Output the [x, y] coordinate of the center of the cell containing the given text.  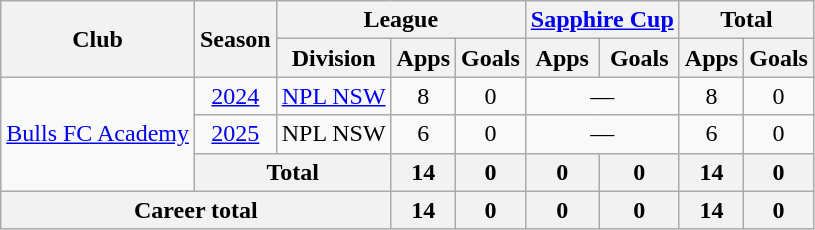
2025 [235, 134]
Season [235, 39]
2024 [235, 96]
Career total [196, 210]
League [400, 20]
Bulls FC Academy [98, 134]
Club [98, 39]
Division [334, 58]
Sapphire Cup [602, 20]
